Scan for the cell matching the given text and deliver its (x, y) coordinate at center. 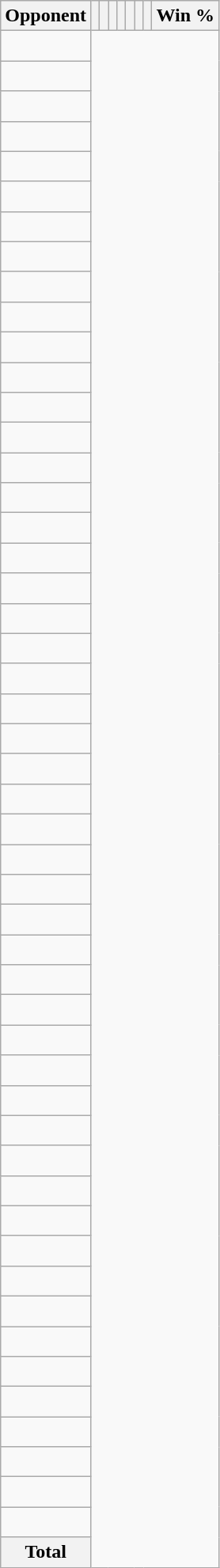
Opponent (46, 16)
Total (46, 1552)
Win % (185, 16)
